Provide the [X, Y] coordinate of the cell's center where the given text is located.  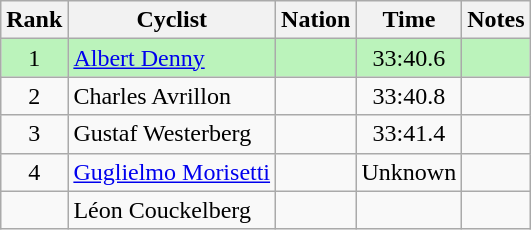
2 [34, 96]
1 [34, 58]
Nation [316, 20]
3 [34, 134]
Rank [34, 20]
Time [409, 20]
Gustaf Westerberg [172, 134]
Léon Couckelberg [172, 210]
Charles Avrillon [172, 96]
Notes [496, 20]
33:40.8 [409, 96]
33:41.4 [409, 134]
Albert Denny [172, 58]
Cyclist [172, 20]
Guglielmo Morisetti [172, 172]
4 [34, 172]
Unknown [409, 172]
33:40.6 [409, 58]
